Output the [x, y] coordinate of the center of the cell containing the given text.  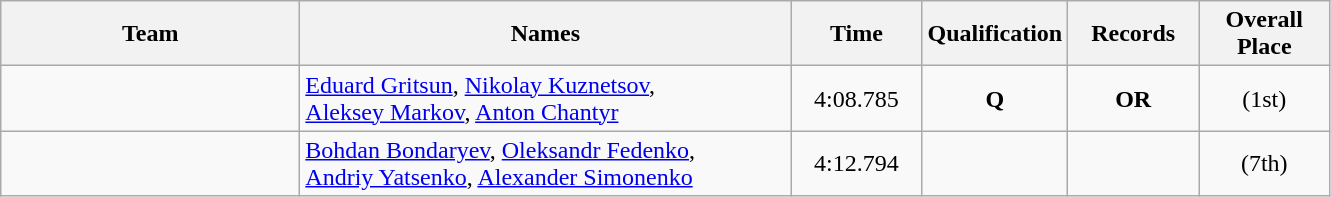
Names [546, 34]
Records [1134, 34]
Time [856, 34]
Bohdan Bondaryev, Oleksandr Fedenko, Andriy Yatsenko, Alexander Simonenko [546, 164]
Team [150, 34]
OR [1134, 98]
(7th) [1264, 164]
(1st) [1264, 98]
Overall Place [1264, 34]
4:08.785 [856, 98]
Qualification [995, 34]
4:12.794 [856, 164]
Eduard Gritsun, Nikolay Kuznetsov, Aleksey Markov, Anton Chantyr [546, 98]
Q [995, 98]
